Extract the [X, Y] coordinate from the center of the cell holding the provided text.  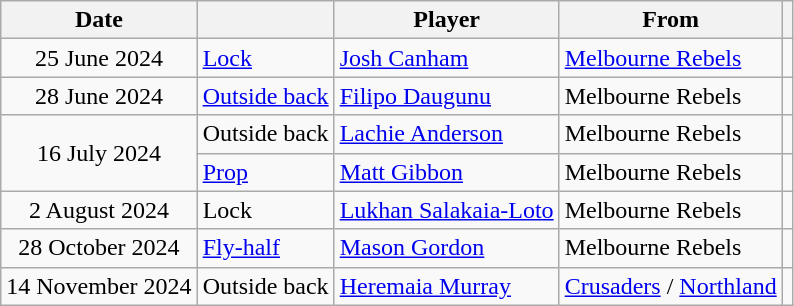
Filipo Daugunu [446, 96]
Date [99, 20]
28 October 2024 [99, 248]
Heremaia Murray [446, 286]
28 June 2024 [99, 96]
Lukhan Salakaia-Loto [446, 210]
2 August 2024 [99, 210]
Prop [266, 172]
Josh Canham [446, 58]
Crusaders / Northland [670, 286]
Mason Gordon [446, 248]
Fly-half [266, 248]
14 November 2024 [99, 286]
Lachie Anderson [446, 134]
Player [446, 20]
Matt Gibbon [446, 172]
16 July 2024 [99, 153]
25 June 2024 [99, 58]
From [670, 20]
